For the text-containing cell, return its midpoint in (x, y) coordinate format. 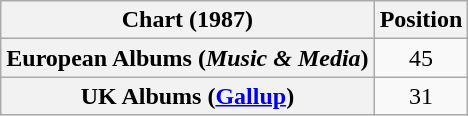
European Albums (Music & Media) (188, 58)
Chart (1987) (188, 20)
Position (421, 20)
45 (421, 58)
31 (421, 96)
UK Albums (Gallup) (188, 96)
